Detect which cell encompasses the target text, then output its (x, y) center coordinate. 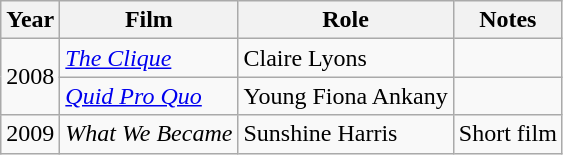
2008 (30, 77)
Quid Pro Quo (149, 96)
The Clique (149, 58)
Role (346, 20)
Notes (508, 20)
What We Became (149, 134)
Film (149, 20)
2009 (30, 134)
Claire Lyons (346, 58)
Short film (508, 134)
Sunshine Harris (346, 134)
Young Fiona Ankany (346, 96)
Year (30, 20)
